Locate the cell with the specified text and output its (x, y) center coordinate. 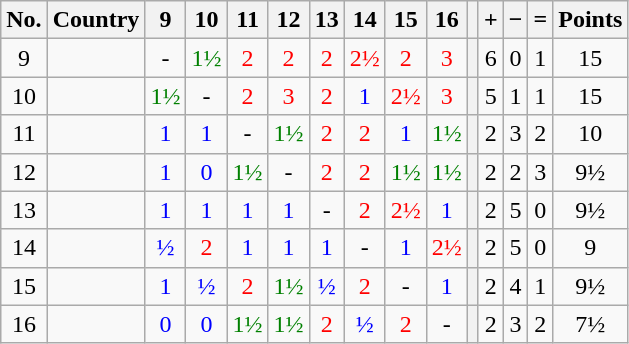
+ (490, 20)
No. (24, 20)
6 (490, 58)
4 (516, 286)
Country (96, 20)
7½ (590, 324)
− (516, 20)
= (540, 20)
Points (590, 20)
